Search for the cell housing the specified text and yield its (X, Y) center coordinate. 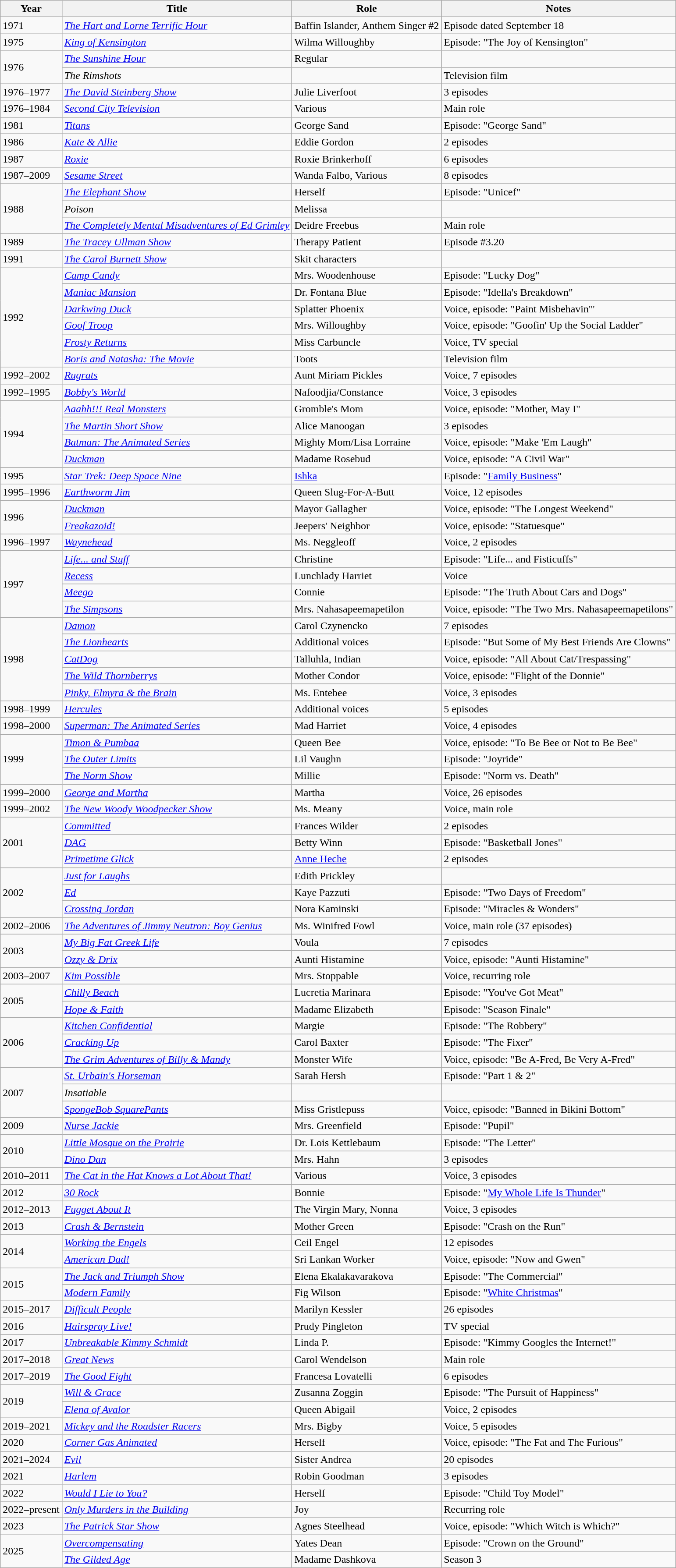
Mayor Gallagher (366, 509)
Primetime Glick (177, 859)
1971 (31, 25)
Edith Prickley (366, 876)
Episode dated September 18 (559, 25)
2005 (31, 1001)
Episode: "The Pursuit of Happiness" (559, 1393)
Mickey and the Roadster Racers (177, 1426)
Miss Gristlepuss (366, 1109)
Frances Wilder (366, 826)
The Jack and Triumph Show (177, 1276)
Madame Dashkova (366, 1560)
Anne Heche (366, 859)
Just for Laughs (177, 876)
Great News (177, 1359)
Notes (559, 9)
The Wild Thornberrys (177, 676)
2021 (31, 1476)
Lil Vaughn (366, 759)
2022 (31, 1493)
Voice, 5 episodes (559, 1426)
Splatter Phoenix (366, 309)
Melissa (366, 209)
Agnes Steelhead (366, 1526)
1995–1996 (31, 492)
Voice, episode: "The Fat and The Furious" (559, 1443)
2012–2013 (31, 1209)
The Carol Burnett Show (177, 259)
Ozzy & Drix (177, 959)
2003–2007 (31, 976)
Julie Liverfoot (366, 92)
2006 (31, 1043)
2003 (31, 951)
Deidre Freebus (366, 226)
Bobby's World (177, 392)
Episode: "The Robbery" (559, 1026)
Joy (366, 1509)
Episode: "You've Got Meat" (559, 992)
1987 (31, 159)
Toots (366, 359)
Voice, episode: "Aunti Histamine" (559, 959)
Miss Carbuncle (366, 342)
Episode: "Joyride" (559, 759)
Martha (366, 793)
Voice, episode: "Make 'Em Laugh" (559, 442)
Kaye Pazzuti (366, 892)
Voice, 12 episodes (559, 492)
Elena of Avalor (177, 1409)
Queen Bee (366, 743)
1997 (31, 584)
Carol Baxter (366, 1043)
Yates Dean (366, 1543)
1992 (31, 317)
Prudy Pingleton (366, 1326)
Dino Dan (177, 1159)
The Outer Limits (177, 759)
The Good Fight (177, 1376)
1987–2009 (31, 175)
Episode: "The Fixer" (559, 1043)
Episode: "Lucky Dog" (559, 276)
Frosty Returns (177, 342)
Committed (177, 826)
Voice, 7 episodes (559, 375)
Aunti Histamine (366, 959)
Episode: "Child Toy Model" (559, 1493)
The David Steinberg Show (177, 92)
Monster Wife (366, 1059)
Margie (366, 1026)
1975 (31, 42)
Mad Harriet (366, 726)
2015 (31, 1285)
1989 (31, 242)
30 Rock (177, 1193)
1999–2000 (31, 793)
2016 (31, 1326)
Dr. Fontana Blue (366, 292)
Episode: "Pupil" (559, 1126)
Baffin Islander, Anthem Singer #2 (366, 25)
Voice, episode: "The Two Mrs. Nahasapeemapetilons" (559, 609)
Episode: "White Christmas" (559, 1293)
Voice, episode: "Now and Gwen" (559, 1259)
Voice, recurring role (559, 976)
Ms. Entebee (366, 692)
The Hart and Lorne Terrific Hour (177, 25)
Marilyn Kessler (366, 1310)
Damon (177, 626)
1976 (31, 67)
The Virgin Mary, Nonna (366, 1209)
Difficult People (177, 1310)
Voice, episode: "Banned in Bikini Bottom" (559, 1109)
Life... and Stuff (177, 559)
2001 (31, 842)
Superman: The Animated Series (177, 726)
1976–1984 (31, 109)
2023 (31, 1526)
Aaahh!!! Real Monsters (177, 409)
Episode: "Miracles & Wonders" (559, 909)
2007 (31, 1093)
Voice, episode: "The Longest Weekend" (559, 509)
Voice, TV special (559, 342)
2002–2006 (31, 926)
Queen Slug-For-A-Butt (366, 492)
Episode: "The Joy of Kensington" (559, 42)
Sarah Hersh (366, 1076)
1986 (31, 142)
The Patrick Star Show (177, 1526)
Mrs. Bigby (366, 1426)
Crossing Jordan (177, 909)
Madame Elizabeth (366, 1009)
2017–2019 (31, 1376)
1991 (31, 259)
Connie (366, 592)
Camp Candy (177, 276)
2019–2021 (31, 1426)
George Sand (366, 125)
1988 (31, 209)
The Cat in the Hat Knows a Lot About That! (177, 1176)
2009 (31, 1126)
Sri Lankan Worker (366, 1259)
Voice, episode: "Paint Misbehavin'" (559, 309)
Episode: "The Letter" (559, 1143)
Voice, main role (559, 809)
1992–1995 (31, 392)
Millie (366, 776)
Aunt Miriam Pickles (366, 375)
Ms. Winifred Fowl (366, 926)
8 episodes (559, 175)
Gromble's Mom (366, 409)
Episode: "Life... and Fisticuffs" (559, 559)
The Completely Mental Misadventures of Ed Grimley (177, 226)
Kitchen Confidential (177, 1026)
Recurring role (559, 1509)
Episode: "George Sand" (559, 125)
Harlem (177, 1476)
1999 (31, 759)
1995 (31, 475)
Working the Engels (177, 1242)
1994 (31, 434)
Ms. Neggleoff (366, 542)
King of Kensington (177, 42)
2017–2018 (31, 1359)
Rugrats (177, 375)
Episode: "Idella's Breakdown" (559, 292)
The Elephant Show (177, 192)
Voice, 26 episodes (559, 793)
Ms. Meany (366, 809)
Freakazoid! (177, 526)
Talluhla, Indian (366, 659)
Mrs. Greenfield (366, 1126)
Kim Possible (177, 976)
Bonnie (366, 1193)
Title (177, 9)
Episode: "But Some of My Best Friends Are Clowns" (559, 642)
Lunchlady Harriet (366, 576)
Sister Andrea (366, 1459)
Recess (177, 576)
Kate & Allie (177, 142)
Jeepers' Neighbor (366, 526)
Wanda Falbo, Various (366, 175)
Mighty Mom/Lisa Lorraine (366, 442)
St. Urbain's Horseman (177, 1076)
The Sunshine Hour (177, 59)
Boris and Natasha: The Movie (177, 359)
Voice, 4 episodes (559, 726)
Episode: "The Truth About Cars and Dogs" (559, 592)
Carol Wendelson (366, 1359)
Goof Troop (177, 326)
Skit characters (366, 259)
American Dad! (177, 1259)
2021–2024 (31, 1459)
Batman: The Animated Series (177, 442)
Betty Winn (366, 842)
Star Trek: Deep Space Nine (177, 475)
Voice, episode: "Statuesque" (559, 526)
Chilly Beach (177, 992)
2013 (31, 1226)
Ed (177, 892)
Linda P. (366, 1343)
Season 3 (559, 1560)
2014 (31, 1251)
Mother Condor (366, 676)
Voice, episode: "A Civil War" (559, 459)
Voice, episode: "Goofin' Up the Social Ladder" (559, 326)
The Gilded Age (177, 1560)
Episode: "Kimmy Googles the Internet!" (559, 1343)
Lucretia Marinara (366, 992)
Episode: "The Commercial" (559, 1276)
Eddie Gordon (366, 142)
The Tracey Ullman Show (177, 242)
Ceil Engel (366, 1242)
Zusanna Zoggin (366, 1393)
CatDog (177, 659)
Little Mosque on the Prairie (177, 1143)
Second City Television (177, 109)
Voula (366, 942)
Wilma Willoughby (366, 42)
The Martin Short Show (177, 425)
Meego (177, 592)
Episode: "Two Days of Freedom" (559, 892)
Evil (177, 1459)
Will & Grace (177, 1393)
Voice, episode: "Be A-Fred, Be Very A-Fred" (559, 1059)
The New Woody Woodpecker Show (177, 809)
Insatiable (177, 1093)
Voice, main role (37 episodes) (559, 926)
2002 (31, 892)
Voice (559, 576)
Voice, episode: "All About Cat/Trespassing" (559, 659)
Voice, episode: "Flight of the Donnie" (559, 676)
2015–2017 (31, 1310)
Regular (366, 59)
Maniac Mansion (177, 292)
Mrs. Woodenhouse (366, 276)
1996 (31, 517)
The Rimshots (177, 75)
1998–1999 (31, 709)
The Simpsons (177, 609)
Episode: "My Whole Life Is Thunder" (559, 1193)
Robin Goodman (366, 1476)
Voice, episode: "Which Witch is Which?" (559, 1526)
Dr. Lois Kettlebaum (366, 1143)
My Big Fat Greek Life (177, 942)
Alice Manoogan (366, 425)
Mrs. Hahn (366, 1159)
1981 (31, 125)
Timon & Pumbaa (177, 743)
George and Martha (177, 793)
SpongeBob SquarePants (177, 1109)
Sesame Street (177, 175)
Darkwing Duck (177, 309)
2012 (31, 1193)
2022–present (31, 1509)
Carol Czynencko (366, 626)
Hercules (177, 709)
Episode #3.20 (559, 242)
DAG (177, 842)
The Adventures of Jimmy Neutron: Boy Genius (177, 926)
Episode: "Family Business" (559, 475)
Nafoodjia/Constance (366, 392)
5 episodes (559, 709)
Cracking Up (177, 1043)
The Grim Adventures of Billy & Mandy (177, 1059)
2020 (31, 1443)
1976–1977 (31, 92)
Madame Rosebud (366, 459)
Episode: "Crash on the Run" (559, 1226)
12 episodes (559, 1242)
Nora Kaminski (366, 909)
Hairspray Live! (177, 1326)
Voice, episode: "Mother, May I" (559, 409)
1992–2002 (31, 375)
Fugget About It (177, 1209)
Episode: "Crown on the Ground" (559, 1543)
The Norm Show (177, 776)
1998 (31, 659)
26 episodes (559, 1310)
Elena Ekalakavarakova (366, 1276)
Francesa Lovatelli (366, 1376)
Role (366, 9)
1996–1997 (31, 542)
Mrs. Stoppable (366, 976)
Unbreakable Kimmy Schmidt (177, 1343)
Crash & Bernstein (177, 1226)
2010 (31, 1151)
Mother Green (366, 1226)
Roxie (177, 159)
Overcompensating (177, 1543)
Poison (177, 209)
Year (31, 9)
Episode: "Season Finale" (559, 1009)
Corner Gas Animated (177, 1443)
Voice, episode: "To Be Bee or Not to Be Bee" (559, 743)
Pinky, Elmyra & the Brain (177, 692)
Episode: "Norm vs. Death" (559, 776)
20 episodes (559, 1459)
Nurse Jackie (177, 1126)
Christine (366, 559)
TV special (559, 1326)
1999–2002 (31, 809)
Mrs. Nahasapeemapetilon (366, 609)
Ishka (366, 475)
2025 (31, 1551)
Modern Family (177, 1293)
Therapy Patient (366, 242)
Waynehead (177, 542)
Mrs. Willoughby (366, 326)
2019 (31, 1401)
1998–2000 (31, 726)
2010–2011 (31, 1176)
Episode: "Basketball Jones" (559, 842)
Earthworm Jim (177, 492)
Queen Abigail (366, 1409)
Titans (177, 125)
Episode: "Unicef" (559, 192)
The Lionhearts (177, 642)
2017 (31, 1343)
Hope & Faith (177, 1009)
Episode: "Part 1 & 2" (559, 1076)
Fig Wilson (366, 1293)
Only Murders in the Building (177, 1509)
Roxie Brinkerhoff (366, 159)
Would I Lie to You? (177, 1493)
